Scan for the cell matching the given text and deliver its [x, y] coordinate at center. 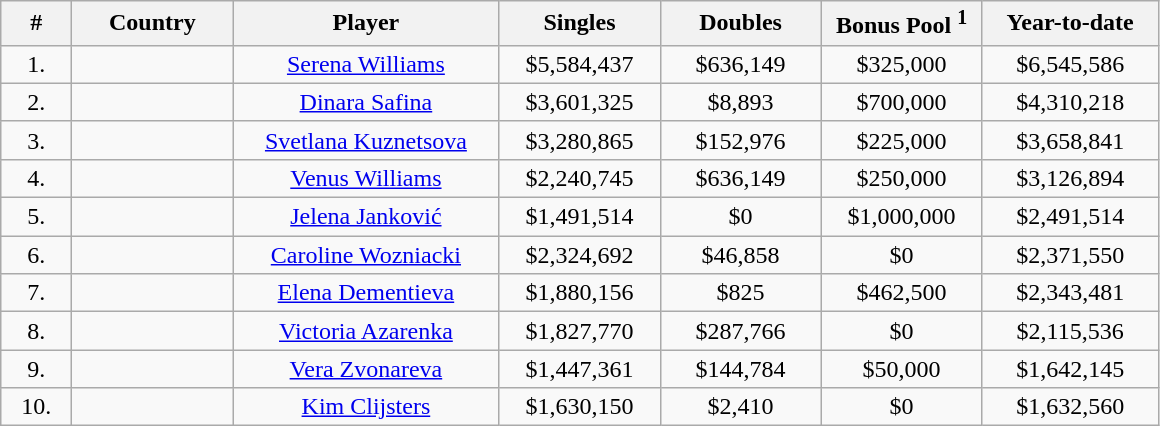
1. [36, 64]
Year-to-date [1070, 24]
Country [152, 24]
Svetlana Kuznetsova [366, 140]
8. [36, 331]
$2,410 [740, 407]
$325,000 [902, 64]
$50,000 [902, 369]
$462,500 [902, 293]
$3,658,841 [1070, 140]
Victoria Azarenka [366, 331]
$6,545,586 [1070, 64]
Player [366, 24]
$700,000 [902, 102]
Dinara Safina [366, 102]
3. [36, 140]
$1,642,145 [1070, 369]
$825 [740, 293]
Vera Zvonareva [366, 369]
7. [36, 293]
$2,371,550 [1070, 255]
$1,630,150 [580, 407]
$46,858 [740, 255]
$3,126,894 [1070, 178]
$2,115,536 [1070, 331]
$287,766 [740, 331]
Kim Clijsters [366, 407]
$1,880,156 [580, 293]
$5,584,437 [580, 64]
Bonus Pool 1 [902, 24]
4. [36, 178]
$1,447,361 [580, 369]
6. [36, 255]
$2,491,514 [1070, 217]
$1,491,514 [580, 217]
$225,000 [902, 140]
$3,601,325 [580, 102]
$2,343,481 [1070, 293]
Venus Williams [366, 178]
$1,827,770 [580, 331]
5. [36, 217]
$3,280,865 [580, 140]
$8,893 [740, 102]
$2,240,745 [580, 178]
Singles [580, 24]
Elena Dementieva [366, 293]
$1,632,560 [1070, 407]
Jelena Janković [366, 217]
$2,324,692 [580, 255]
2. [36, 102]
10. [36, 407]
# [36, 24]
Doubles [740, 24]
$144,784 [740, 369]
$1,000,000 [902, 217]
$250,000 [902, 178]
Caroline Wozniacki [366, 255]
$152,976 [740, 140]
9. [36, 369]
$4,310,218 [1070, 102]
Serena Williams [366, 64]
